Return (x, y) of the center of cell containing provided text 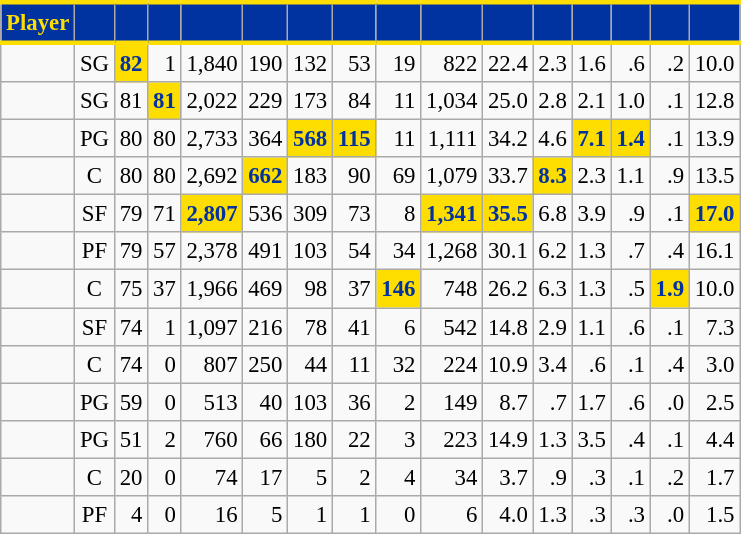
2,807 (212, 214)
469 (266, 289)
760 (212, 439)
1,268 (452, 251)
491 (266, 251)
16.1 (714, 251)
2.8 (552, 101)
2,378 (212, 251)
1,840 (212, 62)
57 (164, 251)
14.8 (508, 327)
224 (452, 364)
98 (310, 289)
748 (452, 289)
190 (266, 62)
132 (310, 62)
26.2 (508, 289)
40 (266, 402)
30.1 (508, 251)
7.3 (714, 327)
69 (398, 176)
6.3 (552, 289)
2.5 (714, 402)
17 (266, 477)
75 (130, 289)
1.4 (630, 139)
22 (354, 439)
309 (310, 214)
2,733 (212, 139)
4.6 (552, 139)
807 (212, 364)
250 (266, 364)
1.6 (592, 62)
53 (354, 62)
1,111 (452, 139)
44 (310, 364)
1,966 (212, 289)
662 (266, 176)
19 (398, 62)
364 (266, 139)
3.7 (508, 477)
8.7 (508, 402)
2,692 (212, 176)
180 (310, 439)
66 (266, 439)
.5 (630, 289)
73 (354, 214)
33.7 (508, 176)
4.0 (508, 515)
20 (130, 477)
90 (354, 176)
13.5 (714, 176)
25.0 (508, 101)
16 (212, 515)
82 (130, 62)
32 (398, 364)
14.9 (508, 439)
1,341 (452, 214)
71 (164, 214)
1.5 (714, 515)
12.8 (714, 101)
4.4 (714, 439)
149 (452, 402)
84 (354, 101)
17.0 (714, 214)
3.9 (592, 214)
13.9 (714, 139)
2.1 (592, 101)
115 (354, 139)
2.9 (552, 327)
3.0 (714, 364)
51 (130, 439)
8.3 (552, 176)
59 (130, 402)
216 (266, 327)
34.2 (508, 139)
6.8 (552, 214)
54 (354, 251)
822 (452, 62)
3.4 (552, 364)
146 (398, 289)
542 (452, 327)
10.9 (508, 364)
22.4 (508, 62)
Player (38, 22)
229 (266, 101)
8 (398, 214)
1,079 (452, 176)
536 (266, 214)
568 (310, 139)
173 (310, 101)
3 (398, 439)
2,022 (212, 101)
41 (354, 327)
183 (310, 176)
1,034 (452, 101)
3.5 (592, 439)
36 (354, 402)
7.1 (592, 139)
1,097 (212, 327)
513 (212, 402)
78 (310, 327)
1.9 (670, 289)
223 (452, 439)
1.0 (630, 101)
35.5 (508, 214)
6.2 (552, 251)
